Pinpoint the cell where the given text exists, returning its [X, Y] midpoint coordinate. 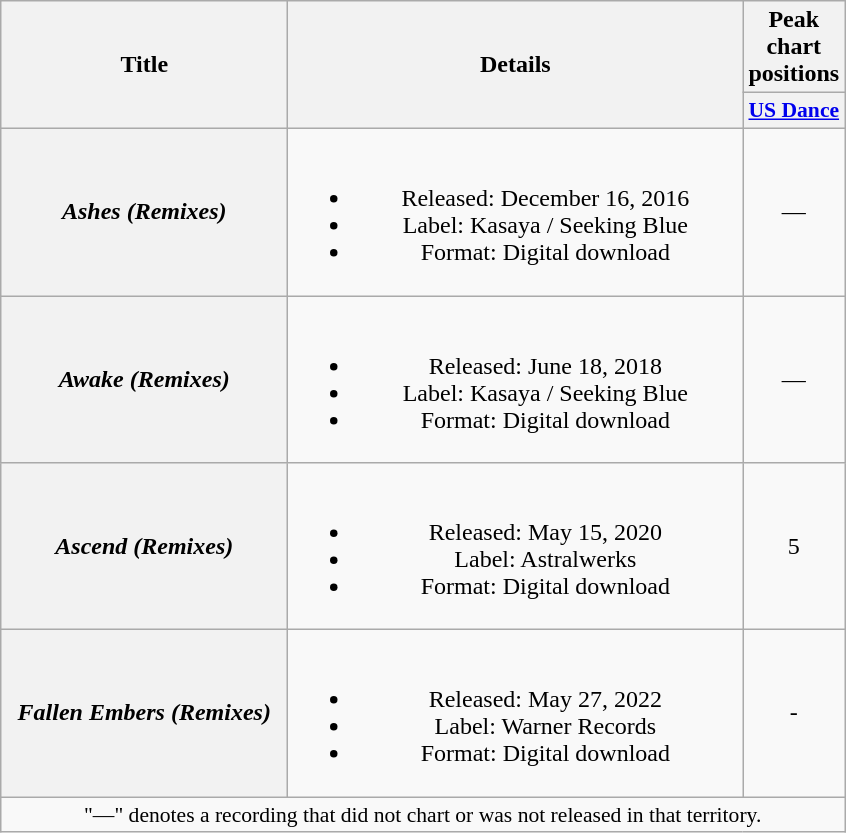
Released: June 18, 2018Label: Kasaya / Seeking BlueFormat: Digital download [516, 380]
5 [794, 546]
Details [516, 65]
Peak chart positions [794, 47]
Ashes (Remixes) [144, 212]
Fallen Embers (Remixes) [144, 714]
"—" denotes a recording that did not chart or was not released in that territory. [423, 815]
Released: December 16, 2016Label: Kasaya / Seeking BlueFormat: Digital download [516, 212]
US Dance [794, 111]
Awake (Remixes) [144, 380]
Title [144, 65]
- [794, 714]
Released: May 15, 2020Label: AstralwerksFormat: Digital download [516, 546]
Ascend (Remixes) [144, 546]
Released: May 27, 2022Label: Warner RecordsFormat: Digital download [516, 714]
